Extract the [X, Y] coordinate from the center of the cell holding the provided text.  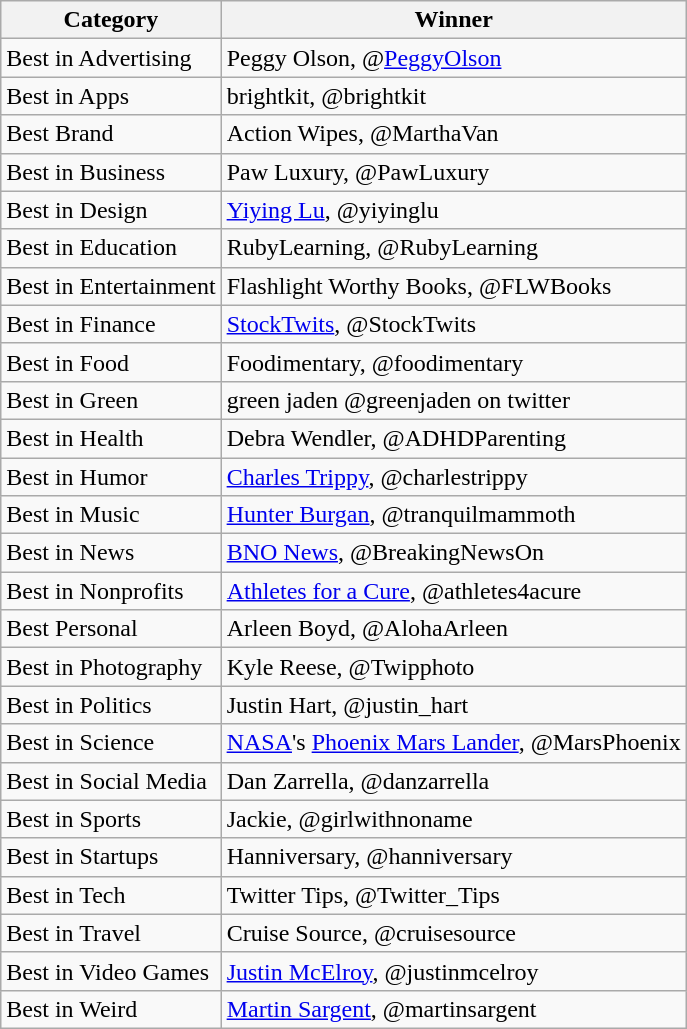
green jaden @greenjaden on twitter [454, 400]
Best Brand [111, 134]
Best in Nonprofits [111, 591]
NASA's Phoenix Mars Lander, @MarsPhoenix [454, 743]
Action Wipes, @MarthaVan [454, 134]
Twitter Tips, @Twitter_Tips [454, 895]
Best in Weird [111, 1009]
Winner [454, 20]
Best in Green [111, 400]
Paw Luxury, @PawLuxury [454, 172]
Best in Advertising [111, 58]
Arleen Boyd, @AlohaArleen [454, 629]
RubyLearning, @RubyLearning [454, 248]
Debra Wendler, @ADHDParenting [454, 438]
Martin Sargent, @martinsargent [454, 1009]
Cruise Source, @cruisesource [454, 933]
Best in Health [111, 438]
BNO News, @BreakingNewsOn [454, 553]
Best in Travel [111, 933]
brightkit, @brightkit [454, 96]
Flashlight Worthy Books, @FLWBooks [454, 286]
Best in Tech [111, 895]
Peggy Olson, @PeggyOlson [454, 58]
Foodimentary, @foodimentary [454, 362]
Best Personal [111, 629]
Yiying Lu, @yiyinglu [454, 210]
Best in Science [111, 743]
Best in Photography [111, 667]
Category [111, 20]
Best in Design [111, 210]
Dan Zarrella, @danzarrella [454, 781]
Athletes for a Cure, @athletes4acure [454, 591]
Hanniversary, @hanniversary [454, 857]
Best in Sports [111, 819]
Best in Entertainment [111, 286]
Best in News [111, 553]
Best in Finance [111, 324]
Best in Humor [111, 477]
Charles Trippy, @charlestrippy [454, 477]
Best in Video Games [111, 971]
Jackie, @girlwithnoname [454, 819]
Best in Startups [111, 857]
Justin McElroy, @justinmcelroy [454, 971]
StockTwits, @StockTwits [454, 324]
Best in Food [111, 362]
Hunter Burgan, @tranquilmammoth [454, 515]
Best in Music [111, 515]
Best in Business [111, 172]
Best in Apps [111, 96]
Kyle Reese, @Twipphoto [454, 667]
Best in Politics [111, 705]
Best in Social Media [111, 781]
Justin Hart, @justin_hart [454, 705]
Best in Education [111, 248]
